Identify which cell holds the provided text, then report its (x, y) central coordinate. 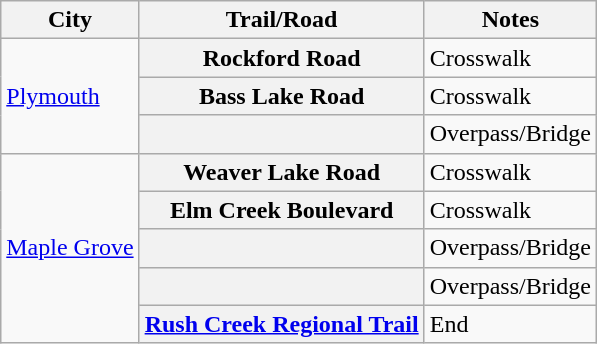
Plymouth (70, 96)
Bass Lake Road (282, 96)
Trail/Road (282, 20)
End (510, 324)
Weaver Lake Road (282, 172)
Rush Creek Regional Trail (282, 324)
Rockford Road (282, 58)
Maple Grove (70, 248)
City (70, 20)
Notes (510, 20)
Elm Creek Boulevard (282, 210)
